Capture the cell that displays the provided text and extract its [X, Y] central coordinate. 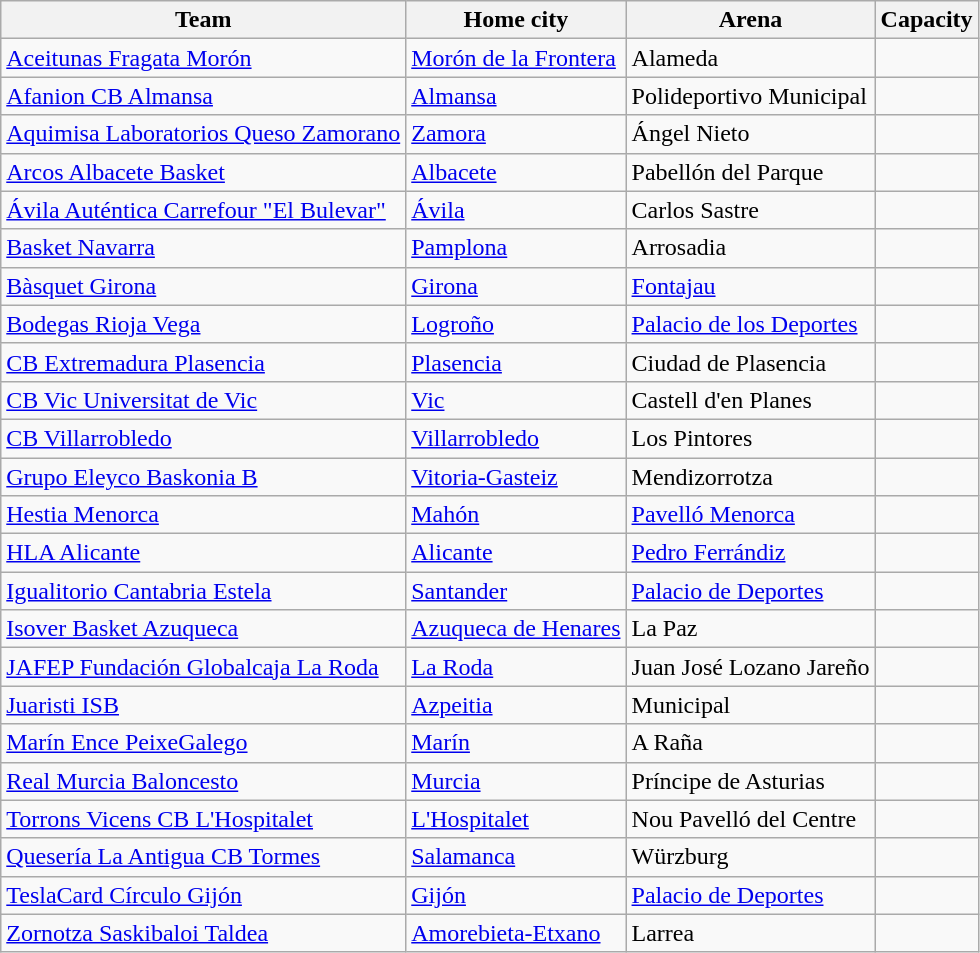
Azuqueca de Henares [516, 629]
Ávila [516, 210]
Gijón [516, 895]
Mahón [516, 515]
A Raña [750, 743]
Alameda [750, 58]
Torrons Vicens CB L'Hospitalet [204, 819]
La Paz [750, 629]
Albacete [516, 172]
Morón de la Frontera [516, 58]
Basket Navarra [204, 248]
Real Murcia Baloncesto [204, 781]
Ciudad de Plasencia [750, 362]
Palacio de los Deportes [750, 324]
Santander [516, 591]
TeslaCard Círculo Gijón [204, 895]
CB Vic Universitat de Vic [204, 400]
Würzburg [750, 857]
Zamora [516, 134]
Home city [516, 20]
Alicante [516, 553]
Plasencia [516, 362]
Pavelló Menorca [750, 515]
HLA Alicante [204, 553]
Polideportivo Municipal [750, 96]
Quesería La Antigua CB Tormes [204, 857]
Team [204, 20]
Pamplona [516, 248]
Arcos Albacete Basket [204, 172]
L'Hospitalet [516, 819]
Fontajau [750, 286]
Nou Pavelló del Centre [750, 819]
Pabellón del Parque [750, 172]
JAFEP Fundación Globalcaja La Roda [204, 667]
Girona [516, 286]
Logroño [516, 324]
Marín [516, 743]
Aceitunas Fragata Morón [204, 58]
Isover Basket Azuqueca [204, 629]
Carlos Sastre [750, 210]
Mendizorrotza [750, 477]
La Roda [516, 667]
Amorebieta-Etxano [516, 933]
Murcia [516, 781]
Arena [750, 20]
Municipal [750, 705]
Pedro Ferrándiz [750, 553]
Larrea [750, 933]
Zornotza Saskibaloi Taldea [204, 933]
Príncipe de Asturias [750, 781]
Juan José Lozano Jareño [750, 667]
CB Villarrobledo [204, 438]
Juaristi ISB [204, 705]
CB Extremadura Plasencia [204, 362]
Igualitorio Cantabria Estela [204, 591]
Grupo Eleyco Baskonia B [204, 477]
Hestia Menorca [204, 515]
Los Pintores [750, 438]
Vic [516, 400]
Marín Ence PeixeGalego [204, 743]
Ángel Nieto [750, 134]
Bodegas Rioja Vega [204, 324]
Bàsquet Girona [204, 286]
Vitoria-Gasteiz [516, 477]
Aquimisa Laboratorios Queso Zamorano [204, 134]
Capacity [926, 20]
Afanion CB Almansa [204, 96]
Castell d'en Planes [750, 400]
Ávila Auténtica Carrefour "El Bulevar" [204, 210]
Arrosadia [750, 248]
Almansa [516, 96]
Salamanca [516, 857]
Villarrobledo [516, 438]
Azpeitia [516, 705]
